Capture the cell that displays the provided text and extract its (X, Y) central coordinate. 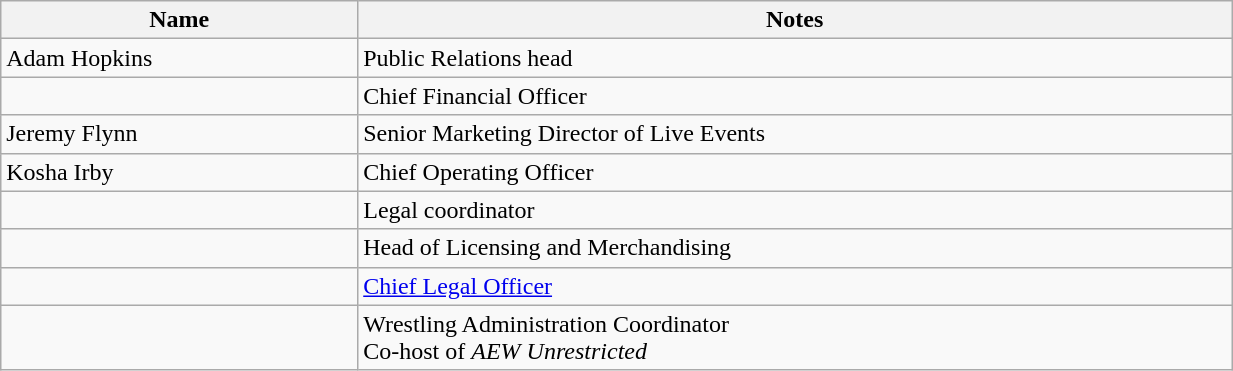
Name (180, 20)
Jeremy Flynn (180, 134)
Chief Financial Officer (795, 96)
Notes (795, 20)
Kosha Irby (180, 172)
Head of Licensing and Merchandising (795, 248)
Wrestling Administration CoordinatorCo-host of AEW Unrestricted (795, 338)
Senior Marketing Director of Live Events (795, 134)
Chief Legal Officer (795, 286)
Chief Operating Officer (795, 172)
Adam Hopkins (180, 58)
Public Relations head (795, 58)
Legal coordinator (795, 210)
